Extract the (x, y) coordinate from the center of the cell holding the provided text.  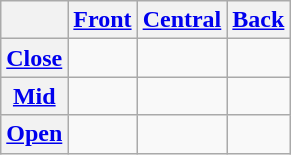
Central (182, 20)
Front (102, 20)
Back (258, 20)
Mid (34, 96)
Close (34, 58)
Open (34, 134)
